Scan for the cell matching the given text and deliver its (X, Y) coordinate at center. 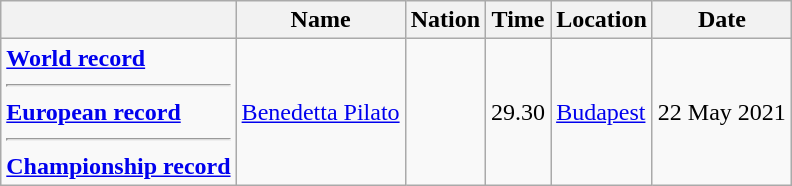
Name (320, 20)
Time (518, 20)
22 May 2021 (722, 112)
World recordEuropean recordChampionship record (118, 112)
Benedetta Pilato (320, 112)
Budapest (602, 112)
Location (602, 20)
29.30 (518, 112)
Date (722, 20)
Nation (445, 20)
